Provide the (X, Y) coordinate of the cell's center where the given text is located.  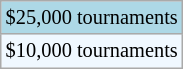
$10,000 tournaments (92, 51)
$25,000 tournaments (92, 17)
